Pinpoint the cell where the given text exists, returning its [X, Y] midpoint coordinate. 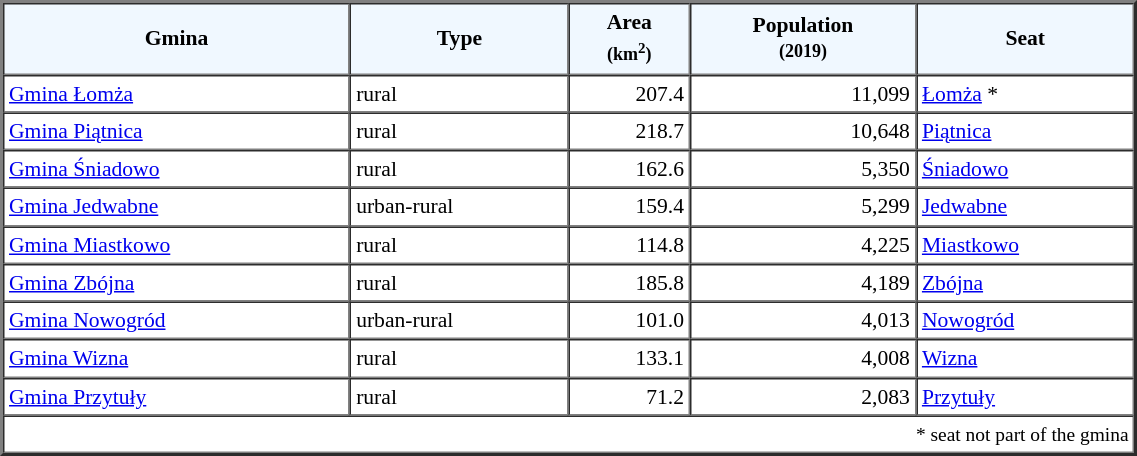
Area(km2) [630, 38]
Gmina Łomża [176, 93]
133.1 [630, 359]
Gmina Jedwabne [176, 207]
Gmina Zbójna [176, 283]
5,350 [803, 169]
Miastkowo [1026, 245]
Type [460, 38]
* seat not part of the gmina [569, 434]
Gmina Piątnica [176, 131]
11,099 [803, 93]
Gmina Miastkowo [176, 245]
114.8 [630, 245]
Gmina Śniadowo [176, 169]
Nowogród [1026, 321]
Wizna [1026, 359]
4,008 [803, 359]
101.0 [630, 321]
4,013 [803, 321]
Gmina Wizna [176, 359]
Population(2019) [803, 38]
218.7 [630, 131]
Gmina Nowogród [176, 321]
4,225 [803, 245]
71.2 [630, 396]
10,648 [803, 131]
162.6 [630, 169]
Jedwabne [1026, 207]
Przytuły [1026, 396]
Gmina Przytuły [176, 396]
4,189 [803, 283]
Zbójna [1026, 283]
5,299 [803, 207]
207.4 [630, 93]
159.4 [630, 207]
Łomża * [1026, 93]
Gmina [176, 38]
185.8 [630, 283]
Śniadowo [1026, 169]
Seat [1026, 38]
2,083 [803, 396]
Piątnica [1026, 131]
